Capture the cell that displays the provided text and extract its [x, y] central coordinate. 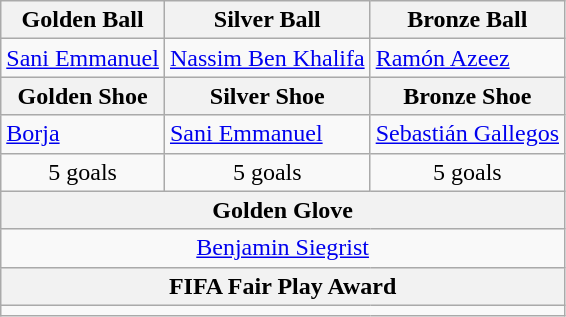
Golden Shoe [83, 96]
Golden Glove [283, 210]
Sebastián Gallegos [467, 134]
Silver Ball [267, 20]
Bronze Shoe [467, 96]
Ramón Azeez [467, 58]
Nassim Ben Khalifa [267, 58]
FIFA Fair Play Award [283, 286]
Benjamin Siegrist [283, 248]
Golden Ball [83, 20]
Silver Shoe [267, 96]
Bronze Ball [467, 20]
Borja [83, 134]
